Identify which cell holds the provided text, then report its (x, y) central coordinate. 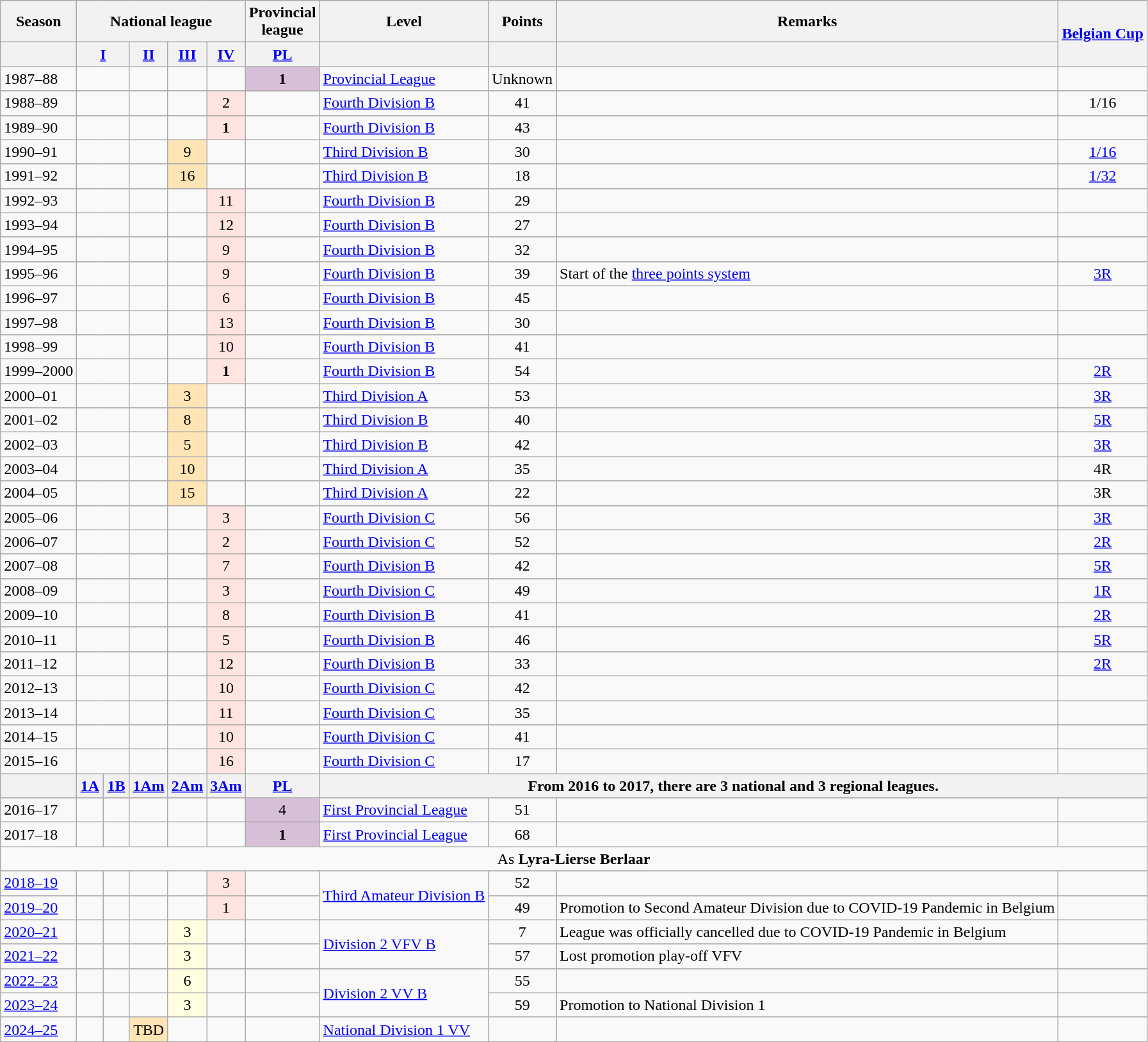
League was officially cancelled due to COVID-19 Pandemic in Belgium (807, 932)
2010–11 (38, 639)
Division 2 VV B (404, 993)
2023–24 (38, 1005)
National Division 1 VV (404, 1029)
1990–91 (38, 152)
I (103, 54)
2Am (187, 786)
1A (90, 786)
2019–20 (38, 908)
Level (404, 22)
Lost promotion play-off VFV (807, 956)
4 (282, 810)
1987–88 (38, 79)
2000–01 (38, 396)
2012–13 (38, 688)
2005–06 (38, 517)
15 (187, 493)
2015–16 (38, 761)
1989–90 (38, 127)
Unknown (522, 79)
55 (522, 981)
National league (161, 22)
1998–99 (38, 347)
68 (522, 834)
1992–93 (38, 200)
45 (522, 298)
2022–23 (38, 981)
1993–94 (38, 225)
27 (522, 225)
2021–22 (38, 956)
13 (226, 322)
As Lyra-Lierse Berlaar (574, 859)
56 (522, 517)
46 (522, 639)
2001–02 (38, 420)
1999–2000 (38, 371)
3Am (226, 786)
2011–12 (38, 663)
57 (522, 956)
Start of the three points system (807, 273)
53 (522, 396)
1/32 (1103, 176)
2004–05 (38, 493)
2013–14 (38, 713)
1R (1103, 590)
2014–15 (38, 737)
1991–92 (38, 176)
33 (522, 663)
IV (226, 54)
18 (522, 176)
1997–98 (38, 322)
1995–96 (38, 273)
2008–09 (38, 590)
2009–10 (38, 615)
2016–17 (38, 810)
Third Amateur Division B (404, 895)
Division 2 VFV B (404, 944)
17 (522, 761)
1Am (149, 786)
From 2016 to 2017, there are 3 national and 3 regional leagues. (733, 786)
TBD (149, 1029)
39 (522, 273)
Provincial league (282, 22)
51 (522, 810)
Promotion to Second Amateur Division due to COVID-19 Pandemic in Belgium (807, 908)
32 (522, 249)
43 (522, 127)
4R (1103, 469)
2020–21 (38, 932)
1996–97 (38, 298)
2003–04 (38, 469)
2006–07 (38, 542)
2024–25 (38, 1029)
Season (38, 22)
1994–95 (38, 249)
II (149, 54)
2018–19 (38, 883)
22 (522, 493)
29 (522, 200)
2007–08 (38, 566)
Remarks (807, 22)
54 (522, 371)
Points (522, 22)
Provincial League (404, 79)
1B (117, 786)
Promotion to National Division 1 (807, 1005)
59 (522, 1005)
Belgian Cup (1103, 33)
2017–18 (38, 834)
2002–03 (38, 444)
III (187, 54)
1988–89 (38, 103)
40 (522, 420)
